Capture the cell that displays the provided text and extract its [x, y] central coordinate. 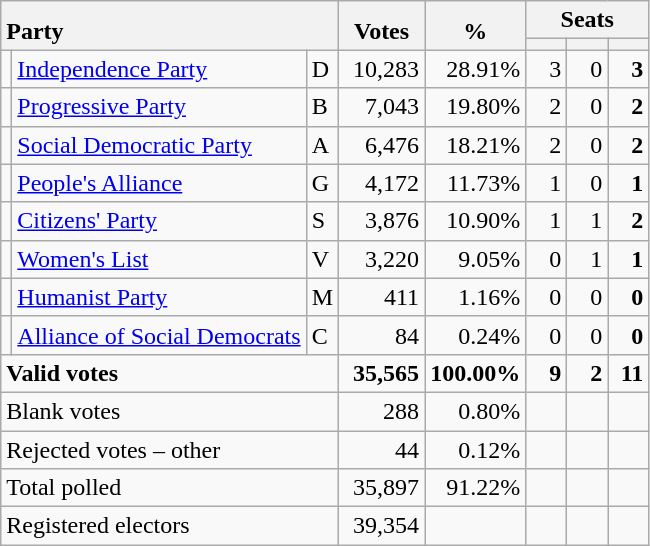
3,220 [382, 259]
39,354 [382, 526]
10,283 [382, 69]
9.05% [476, 259]
0.80% [476, 411]
411 [382, 297]
Social Democratic Party [159, 145]
Party [170, 26]
7,043 [382, 107]
19.80% [476, 107]
Women's List [159, 259]
4,172 [382, 183]
84 [382, 335]
Rejected votes – other [170, 449]
Independence Party [159, 69]
11.73% [476, 183]
Votes [382, 26]
S [322, 221]
Alliance of Social Democrats [159, 335]
11 [628, 373]
35,897 [382, 488]
G [322, 183]
M [322, 297]
Humanist Party [159, 297]
% [476, 26]
100.00% [476, 373]
B [322, 107]
C [322, 335]
9 [546, 373]
91.22% [476, 488]
A [322, 145]
6,476 [382, 145]
10.90% [476, 221]
Progressive Party [159, 107]
Seats [588, 20]
Valid votes [170, 373]
3,876 [382, 221]
Citizens' Party [159, 221]
28.91% [476, 69]
44 [382, 449]
18.21% [476, 145]
People's Alliance [159, 183]
Total polled [170, 488]
0.12% [476, 449]
0.24% [476, 335]
35,565 [382, 373]
V [322, 259]
1.16% [476, 297]
Blank votes [170, 411]
288 [382, 411]
Registered electors [170, 526]
D [322, 69]
